Scan for the cell matching the given text and deliver its (X, Y) coordinate at center. 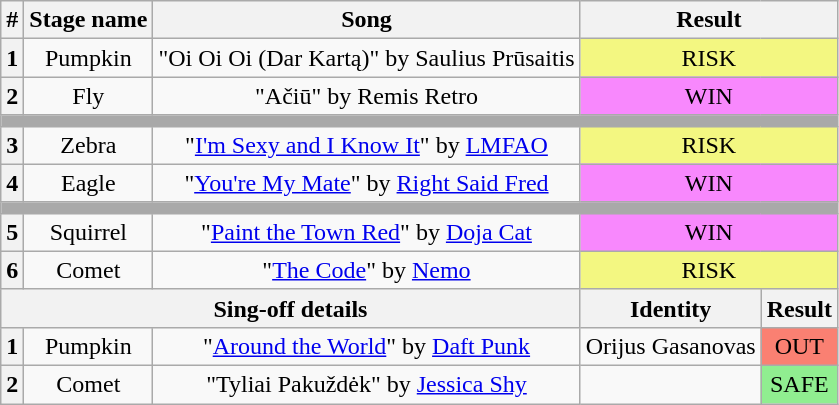
SAFE (799, 384)
"You're My Mate" by Right Said Fred (366, 183)
# (12, 20)
6 (12, 270)
Orijus Gasanovas (670, 346)
Fly (88, 96)
"Oi Oi Oi (Dar Kartą)" by Saulius Prūsaitis (366, 58)
3 (12, 145)
4 (12, 183)
Song (366, 20)
"I'm Sexy and I Know It" by LMFAO (366, 145)
OUT (799, 346)
"Around the World" by Daft Punk (366, 346)
"The Code" by Nemo (366, 270)
5 (12, 232)
Sing-off details (290, 308)
Zebra (88, 145)
Eagle (88, 183)
"Paint the Town Red" by Doja Cat (366, 232)
"Tyliai Pakuždėk" by Jessica Shy (366, 384)
Stage name (88, 20)
"Ačiū" by Remis Retro (366, 96)
Identity (670, 308)
Squirrel (88, 232)
